Provide the [X, Y] coordinate of the cell's center where the given text is located.  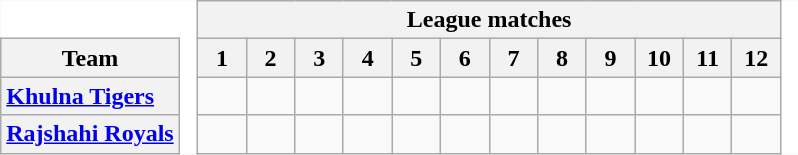
9 [610, 58]
Rajshahi Royals [90, 134]
7 [514, 58]
12 [756, 58]
2 [270, 58]
8 [562, 58]
Team [90, 58]
Khulna Tigers [90, 96]
10 [660, 58]
3 [320, 58]
4 [368, 58]
1 [222, 58]
5 [416, 58]
11 [708, 58]
League matches [490, 20]
6 [466, 58]
